Provide the (x, y) coordinate of the cell's center where the given text is located.  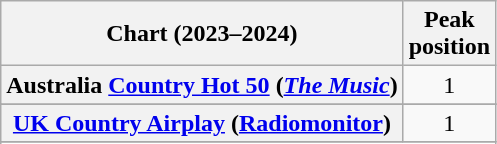
UK Country Airplay (Radiomonitor) (202, 123)
Peakposition (449, 34)
Australia Country Hot 50 (The Music) (202, 85)
Chart (2023–2024) (202, 34)
